Capture the cell that displays the provided text and extract its (x, y) central coordinate. 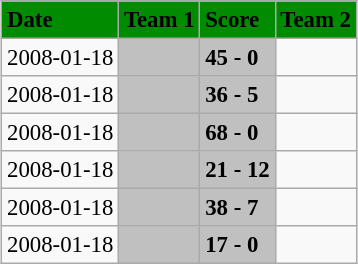
Date (60, 20)
Team 2 (316, 20)
68 - 0 (238, 133)
45 - 0 (238, 57)
36 - 5 (238, 95)
Team 1 (160, 20)
Score (238, 20)
17 - 0 (238, 245)
21 - 12 (238, 170)
38 - 7 (238, 208)
